Identify which cell holds the provided text, then report its [x, y] central coordinate. 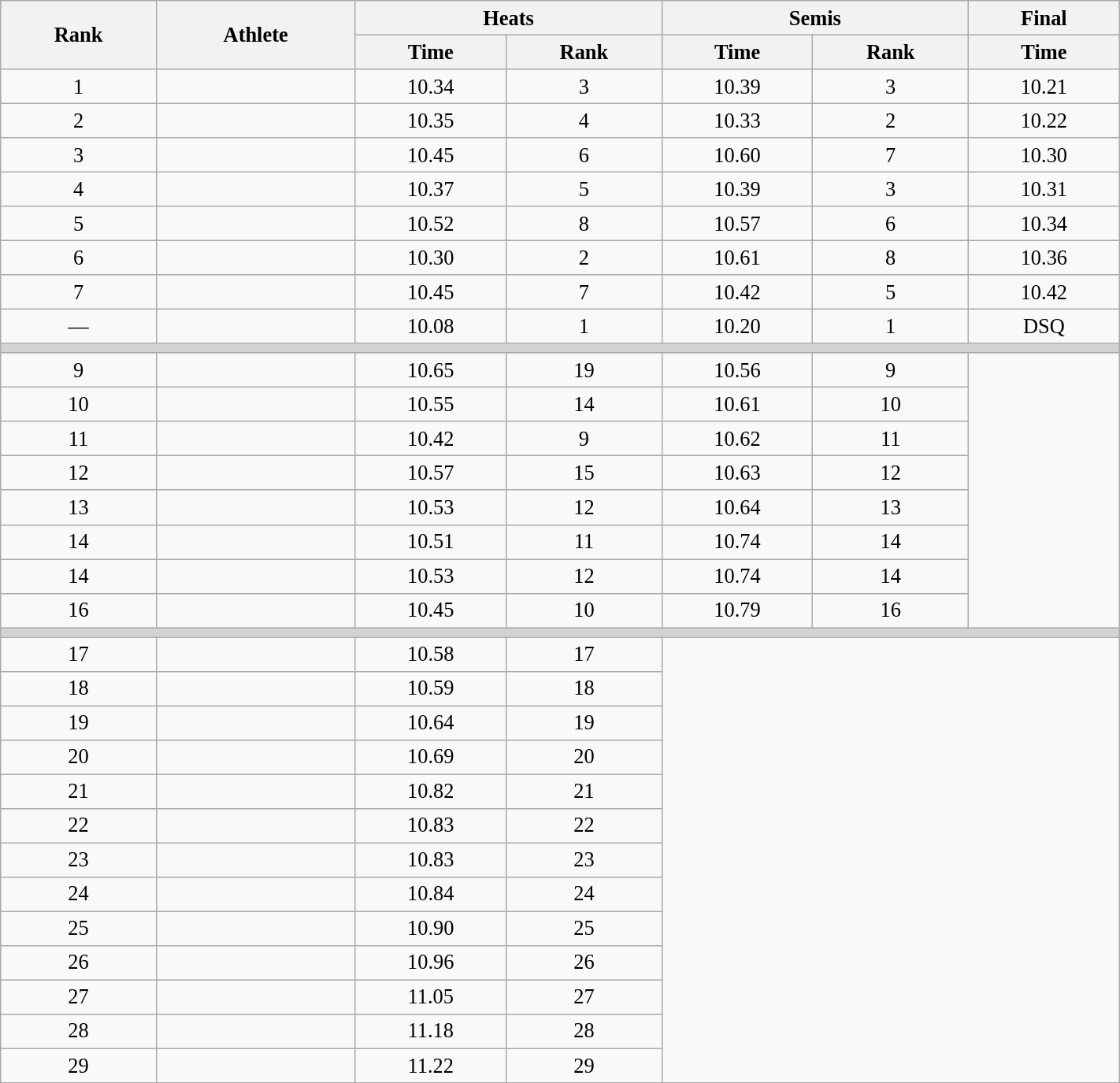
10.65 [431, 370]
Final [1044, 17]
Athlete [255, 35]
15 [584, 473]
10.59 [431, 688]
10.21 [1044, 86]
10.90 [431, 929]
11.22 [431, 1066]
10.37 [431, 189]
10.55 [431, 404]
10.36 [1044, 258]
10.20 [737, 326]
10.31 [1044, 189]
10.84 [431, 894]
10.52 [431, 224]
10.58 [431, 654]
10.82 [431, 791]
Heats [509, 17]
10.51 [431, 542]
10.79 [737, 610]
11.18 [431, 1031]
10.63 [737, 473]
10.69 [431, 757]
— [79, 326]
10.60 [737, 155]
11.05 [431, 997]
10.35 [431, 121]
10.08 [431, 326]
10.62 [737, 439]
DSQ [1044, 326]
10.56 [737, 370]
10.22 [1044, 121]
Semis [814, 17]
10.96 [431, 962]
10.33 [737, 121]
